Determine the [x, y] coordinate at the center of the cell enclosing the given text.  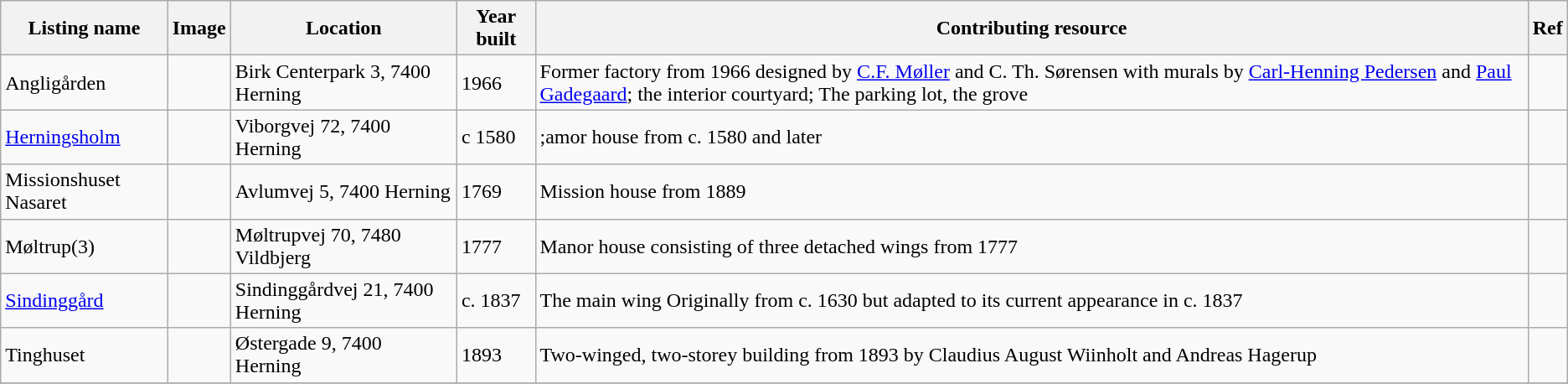
c. 1837 [496, 300]
Sindinggårdvej 21, 7400 Herning [343, 300]
Manor house consisting of three detached wings from 1777 [1032, 246]
Contributing resource [1032, 29]
Sindinggård [84, 300]
Viborgvej 72, 7400 Herning [343, 138]
1893 [496, 355]
Year built [496, 29]
Missionshuset Nasaret [84, 191]
Listing name [84, 29]
1769 [496, 191]
Angligården [84, 82]
Møltrup(3) [84, 246]
Mission house from 1889 [1032, 191]
Avlumvej 5, 7400 Herning [343, 191]
Ref [1548, 29]
Møltrupvej 70, 7480 Vildbjerg [343, 246]
Tinghuset [84, 355]
Two-winged, two-storey building from 1893 by Claudius August Wiinholt and Andreas Hagerup [1032, 355]
The main wing Originally from c. 1630 but adapted to its current appearance in c. 1837 [1032, 300]
;amor house from c. 1580 and later [1032, 138]
Herningsholm [84, 138]
c 1580 [496, 138]
Birk Centerpark 3, 7400 Herning [343, 82]
Østergade 9, 7400 Herning [343, 355]
Location [343, 29]
Image [199, 29]
1966 [496, 82]
1777 [496, 246]
